Scan for the cell matching the given text and deliver its [x, y] coordinate at center. 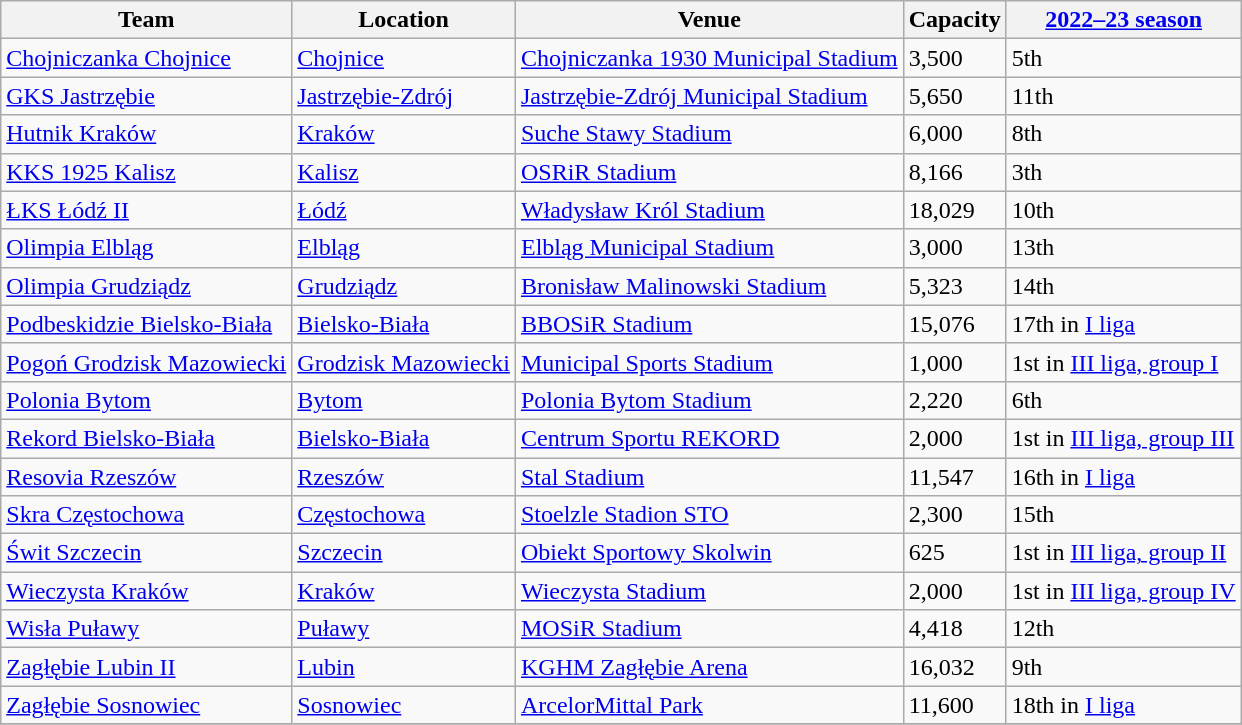
1st in III liga, group III [1124, 438]
11th [1124, 96]
Grudziądz [404, 286]
Puławy [404, 629]
5th [1124, 58]
KKS 1925 Kalisz [146, 172]
8th [1124, 134]
Polonia Bytom Stadium [709, 400]
Skra Częstochowa [146, 515]
2022–23 season [1124, 20]
KGHM Zagłębie Arena [709, 667]
9th [1124, 667]
Team [146, 20]
1st in III liga, group II [1124, 553]
6th [1124, 400]
Lubin [404, 667]
Jastrzębie-Zdrój [404, 96]
Zagłębie Sosnowiec [146, 705]
Centrum Sportu REKORD [709, 438]
Zagłębie Lubin II [146, 667]
18,029 [954, 210]
11,547 [954, 477]
Resovia Rzeszów [146, 477]
Bronisław Malinowski Stadium [709, 286]
BBOSiR Stadium [709, 324]
1st in III liga, group I [1124, 362]
Kalisz [404, 172]
Elbląg Municipal Stadium [709, 248]
1,000 [954, 362]
Hutnik Kraków [146, 134]
Polonia Bytom [146, 400]
Suche Stawy Stadium [709, 134]
Szczecin [404, 553]
Podbeskidzie Bielsko-Biała [146, 324]
5,650 [954, 96]
16th in I liga [1124, 477]
Capacity [954, 20]
Obiekt Sportowy Skolwin [709, 553]
6,000 [954, 134]
4,418 [954, 629]
Olimpia Grudziądz [146, 286]
Location [404, 20]
13th [1124, 248]
2,300 [954, 515]
Chojnice [404, 58]
Władysław Król Stadium [709, 210]
Stal Stadium [709, 477]
Elbląg [404, 248]
Rzeszów [404, 477]
Chojniczanka Chojnice [146, 58]
GKS Jastrzębie [146, 96]
OSRiR Stadium [709, 172]
3,500 [954, 58]
Wisła Puławy [146, 629]
Jastrzębie-Zdrój Municipal Stadium [709, 96]
10th [1124, 210]
MOSiR Stadium [709, 629]
11,600 [954, 705]
15th [1124, 515]
Bytom [404, 400]
Rekord Bielsko-Biała [146, 438]
ŁKS Łódź II [146, 210]
5,323 [954, 286]
18th in I liga [1124, 705]
14th [1124, 286]
Chojniczanka 1930 Municipal Stadium [709, 58]
625 [954, 553]
17th in I liga [1124, 324]
Sosnowiec [404, 705]
Łódź [404, 210]
8,166 [954, 172]
Pogoń Grodzisk Mazowiecki [146, 362]
Wieczysta Kraków [146, 591]
Wieczysta Stadium [709, 591]
Stoelzle Stadion STO [709, 515]
ArcelorMittal Park [709, 705]
Częstochowa [404, 515]
Municipal Sports Stadium [709, 362]
Grodzisk Mazowiecki [404, 362]
3th [1124, 172]
3,000 [954, 248]
Świt Szczecin [146, 553]
12th [1124, 629]
16,032 [954, 667]
Olimpia Elbląg [146, 248]
2,220 [954, 400]
1st in III liga, group IV [1124, 591]
Venue [709, 20]
15,076 [954, 324]
